Output the [x, y] coordinate of the center of the cell containing the given text.  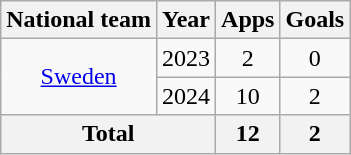
2023 [186, 58]
Sweden [79, 77]
Apps [248, 20]
2024 [186, 96]
10 [248, 96]
Total [108, 134]
Goals [315, 20]
National team [79, 20]
0 [315, 58]
12 [248, 134]
Year [186, 20]
